For the text-containing cell, return its midpoint in [X, Y] coordinate format. 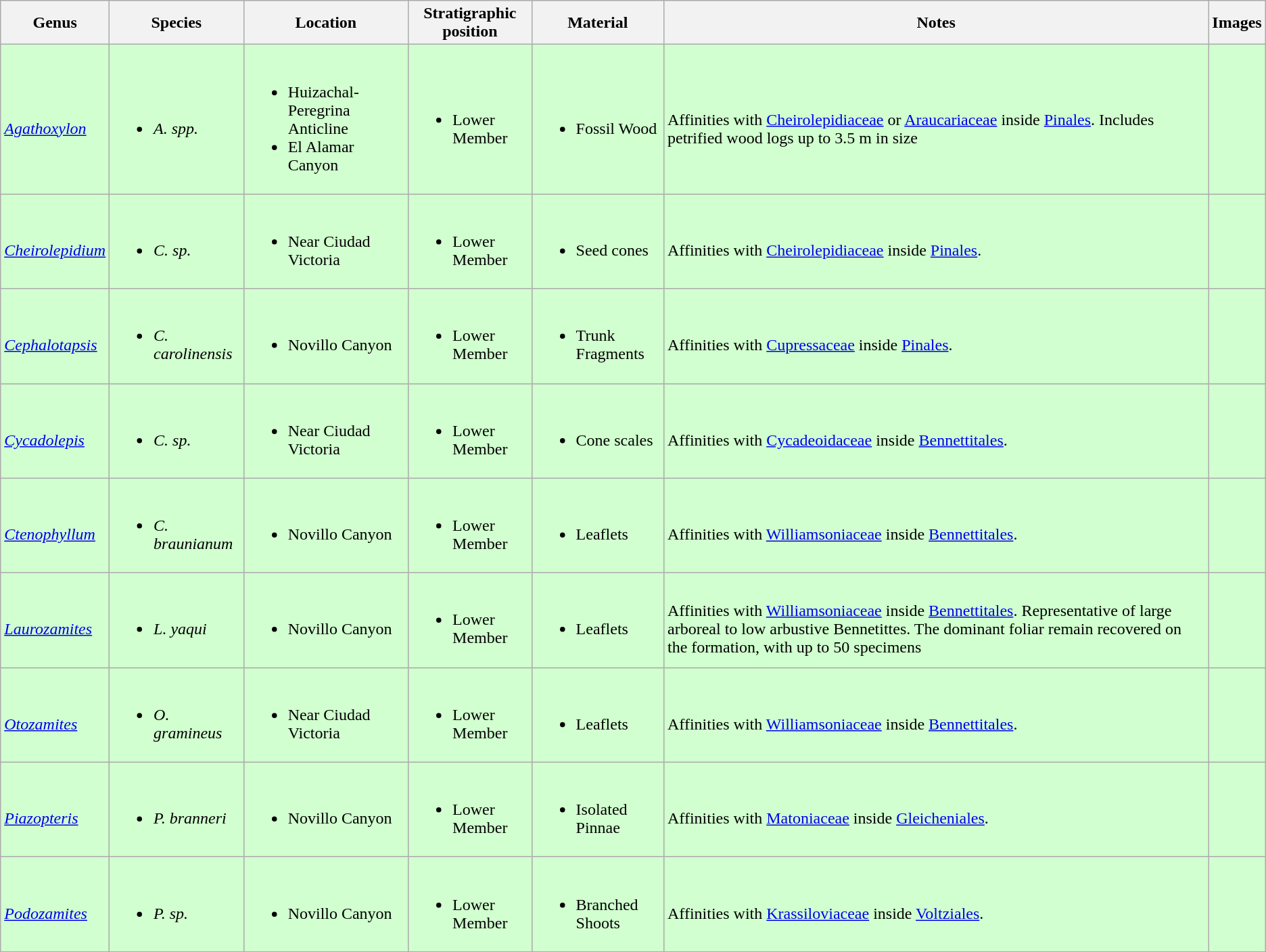
C. carolinensis [177, 336]
Affinities with Matoniaceae inside Gleicheniales. [936, 809]
C. braunianum [177, 525]
Trunk Fragments [598, 336]
Isolated Pinnae [598, 809]
Genus [55, 23]
Fossil Wood [598, 119]
Affinities with Cheirolepidiaceae or Araucariaceae inside Pinales. Includes petrified wood logs up to 3.5 m in size [936, 119]
Affinities with Cycadeoidaceae inside Bennettitales. [936, 431]
A. spp. [177, 119]
Cheirolepidium [55, 241]
Cephalotapsis [55, 336]
Notes [936, 23]
Huizachal-Peregrina AnticlineEl Alamar Canyon [326, 119]
Affinities with Cupressaceae inside Pinales. [936, 336]
P. branneri [177, 809]
Ctenophyllum [55, 525]
Podozamites [55, 904]
Piazopteris [55, 809]
Affinities with Cheirolepidiaceae inside Pinales. [936, 241]
Species [177, 23]
Agathoxylon [55, 119]
Branched Shoots [598, 904]
P. sp. [177, 904]
Material [598, 23]
Affinities with Krassiloviaceae inside Voltziales. [936, 904]
Location [326, 23]
Cycadolepis [55, 431]
Stratigraphic position [470, 23]
Seed cones [598, 241]
O. gramineus [177, 715]
Laurozamites [55, 620]
Images [1237, 23]
L. yaqui [177, 620]
Cone scales [598, 431]
Otozamites [55, 715]
